Identify which cell holds the provided text, then report its (x, y) central coordinate. 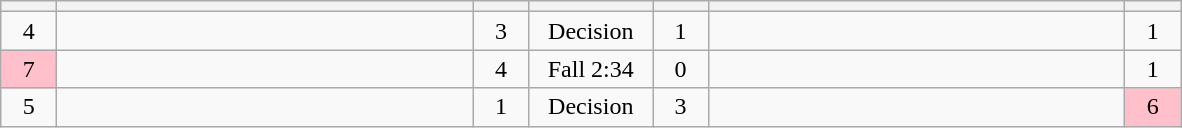
6 (1153, 107)
0 (680, 69)
5 (29, 107)
7 (29, 69)
Fall 2:34 (591, 69)
